Detect which cell encompasses the target text, then output its (x, y) center coordinate. 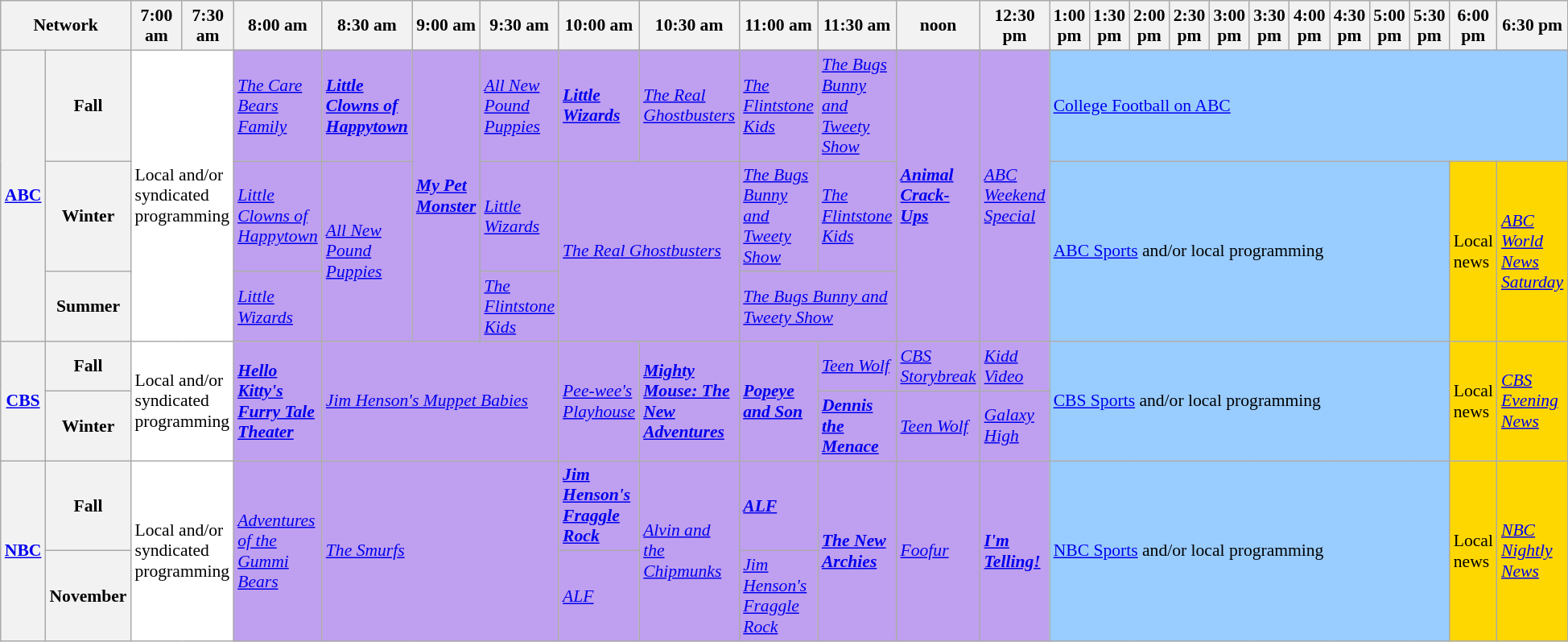
10:00 am (599, 26)
ABC Weekend Special (1015, 196)
CBS Evening News (1533, 401)
NBC Nightly News (1533, 551)
NBC (23, 551)
The New Archies (857, 551)
NBC Sports and/or local programming (1249, 551)
Popeye and Son (778, 401)
Hello Kitty's Furry Tale Theater (278, 401)
8:30 am (367, 26)
7:30 am (208, 26)
ABC World News Saturday (1533, 251)
12:30 pm (1015, 26)
6:00 pm (1473, 26)
CBS (23, 401)
November (88, 596)
CBS Storybreak (939, 366)
ABC (23, 196)
Galaxy High (1015, 425)
Adventures of the Gummi Bears (278, 551)
7:00 am (156, 26)
10:30 am (689, 26)
4:00 pm (1310, 26)
Network (66, 26)
1:30 pm (1109, 26)
Alvin and the Chipmunks (689, 551)
6:30 pm (1533, 26)
Foofur (939, 551)
11:00 am (778, 26)
Kidd Video (1015, 366)
2:30 pm (1190, 26)
I'm Telling! (1015, 551)
1:00 pm (1070, 26)
CBS Sports and/or local programming (1249, 401)
11:30 am (857, 26)
Mighty Mouse: The New Adventures (689, 401)
2:00 pm (1149, 26)
3:00 pm (1229, 26)
9:00 am (446, 26)
Jim Henson's Muppet Babies (440, 401)
5:30 pm (1430, 26)
Summer (88, 308)
ABC Sports and/or local programming (1249, 251)
4:30 pm (1350, 26)
8:00 am (278, 26)
The Smurfs (440, 551)
noon (939, 26)
Pee-wee's Playhouse (599, 401)
5:00 pm (1389, 26)
3:30 pm (1269, 26)
College Football on ABC (1309, 106)
Animal Crack-Ups (939, 196)
Dennis the Menace (857, 425)
The Care Bears Family (278, 106)
My Pet Monster (446, 196)
9:30 am (519, 26)
